For the text-containing cell, return its midpoint in (X, Y) coordinate format. 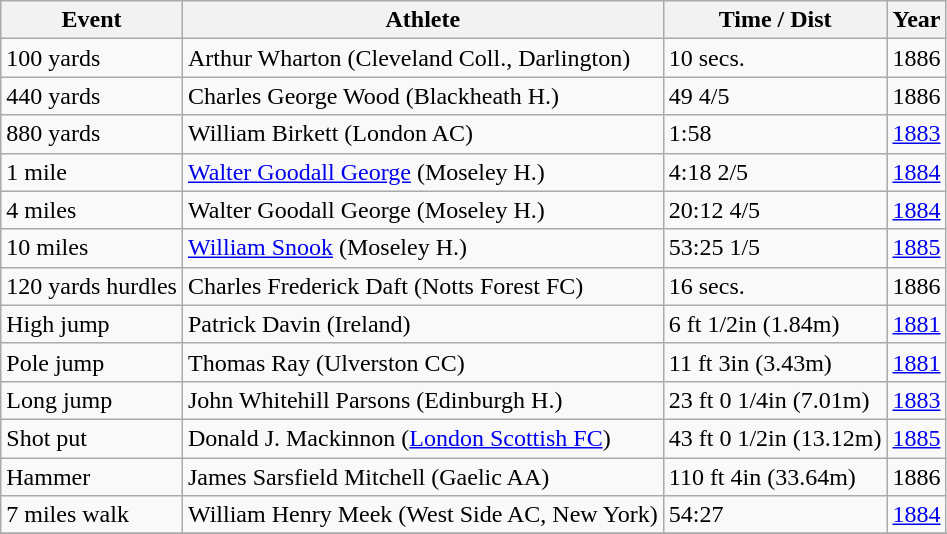
Long jump (92, 400)
High jump (92, 324)
880 yards (92, 134)
16 secs. (775, 286)
Pole jump (92, 362)
4:18 2/5 (775, 172)
4 miles (92, 210)
Time / Dist (775, 20)
11 ft 3in (3.43m) (775, 362)
10 miles (92, 248)
Charles Frederick Daft (Notts Forest FC) (422, 286)
Donald J. Mackinnon (London Scottish FC) (422, 438)
1:58 (775, 134)
43 ft 0 1/2in (13.12m) (775, 438)
6 ft 1/2in (1.84m) (775, 324)
Thomas Ray (Ulverston CC) (422, 362)
James Sarsfield Mitchell (Gaelic AA) (422, 477)
20:12 4/5 (775, 210)
Shot put (92, 438)
William Henry Meek (West Side AC, New York) (422, 515)
Patrick Davin (Ireland) (422, 324)
23 ft 0 1/4in (7.01m) (775, 400)
Charles George Wood (Blackheath H.) (422, 96)
1 mile (92, 172)
Event (92, 20)
John Whitehill Parsons (Edinburgh H.) (422, 400)
100 yards (92, 58)
Athlete (422, 20)
120 yards hurdles (92, 286)
William Birkett (London AC) (422, 134)
7 miles walk (92, 515)
Year (916, 20)
110 ft 4in (33.64m) (775, 477)
440 yards (92, 96)
49 4/5 (775, 96)
53:25 1/5 (775, 248)
William Snook (Moseley H.) (422, 248)
Hammer (92, 477)
Arthur Wharton (Cleveland Coll., Darlington) (422, 58)
54:27 (775, 515)
10 secs. (775, 58)
